Determine the (X, Y) coordinate at the center of the cell enclosing the given text.  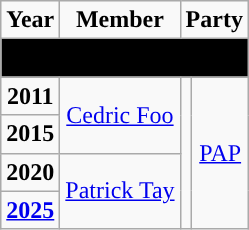
Cedric Foo (120, 115)
2015 (30, 134)
2025 (30, 210)
Formation (125, 58)
Year (30, 20)
Patrick Tay (120, 191)
2011 (30, 96)
Member (120, 20)
PAP (220, 153)
Party (214, 20)
2020 (30, 172)
